Return the (x, y) coordinate for the center point of the cell that contains the specified text.  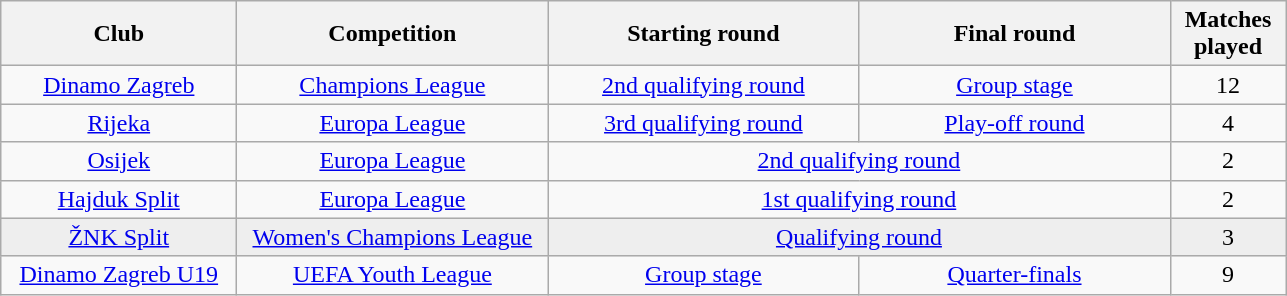
3rd qualifying round (704, 123)
Club (119, 34)
Final round (1014, 34)
Dinamo Zagreb U19 (119, 275)
Play-off round (1014, 123)
Matches played (1228, 34)
Women's Champions League (392, 237)
Dinamo Zagreb (119, 85)
12 (1228, 85)
1st qualifying round (859, 199)
9 (1228, 275)
4 (1228, 123)
Hajduk Split (119, 199)
Osijek (119, 161)
Champions League (392, 85)
Competition (392, 34)
Rijeka (119, 123)
Starting round (704, 34)
Quarter-finals (1014, 275)
UEFA Youth League (392, 275)
Qualifying round (859, 237)
ŽNK Split (119, 237)
3 (1228, 237)
